Pinpoint the cell where the given text exists, returning its [X, Y] midpoint coordinate. 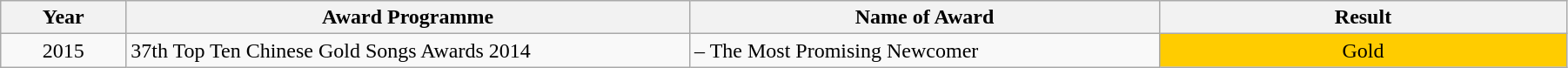
Gold [1363, 51]
Name of Award [925, 17]
Year [64, 17]
– The Most Promising Newcomer [925, 51]
Award Programme [408, 17]
Result [1363, 17]
37th Top Ten Chinese Gold Songs Awards 2014 [408, 51]
2015 [64, 51]
